Find where the given text appears and provide that cell's center as (X, Y) coordinate. 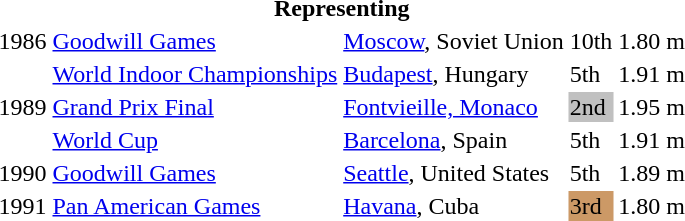
10th (591, 41)
Seattle, United States (454, 173)
Fontvieille, Monaco (454, 107)
Barcelona, Spain (454, 140)
2nd (591, 107)
World Indoor Championships (195, 74)
Pan American Games (195, 206)
World Cup (195, 140)
Moscow, Soviet Union (454, 41)
Grand Prix Final (195, 107)
Havana, Cuba (454, 206)
Budapest, Hungary (454, 74)
3rd (591, 206)
